Extract the (X, Y) coordinate from the center of the cell holding the provided text.  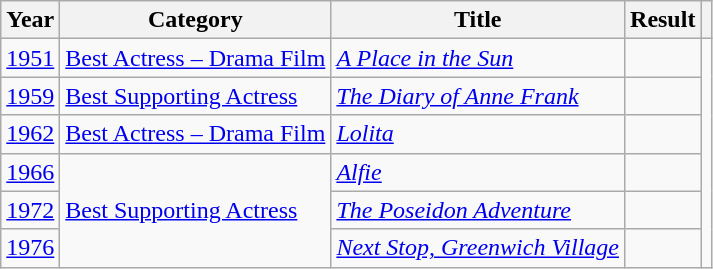
Title (478, 20)
The Diary of Anne Frank (478, 96)
Year (30, 20)
1966 (30, 172)
1951 (30, 58)
Result (663, 20)
1972 (30, 210)
1962 (30, 134)
Lolita (478, 134)
A Place in the Sun (478, 58)
The Poseidon Adventure (478, 210)
Category (196, 20)
Alfie (478, 172)
Next Stop, Greenwich Village (478, 248)
1976 (30, 248)
1959 (30, 96)
